Search for the cell housing the specified text and yield its [x, y] center coordinate. 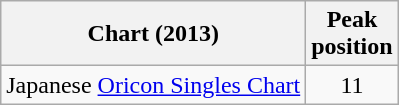
Chart (2013) [154, 34]
11 [352, 85]
Japanese Oricon Singles Chart [154, 85]
Peakposition [352, 34]
